Detect which cell encompasses the target text, then output its (x, y) center coordinate. 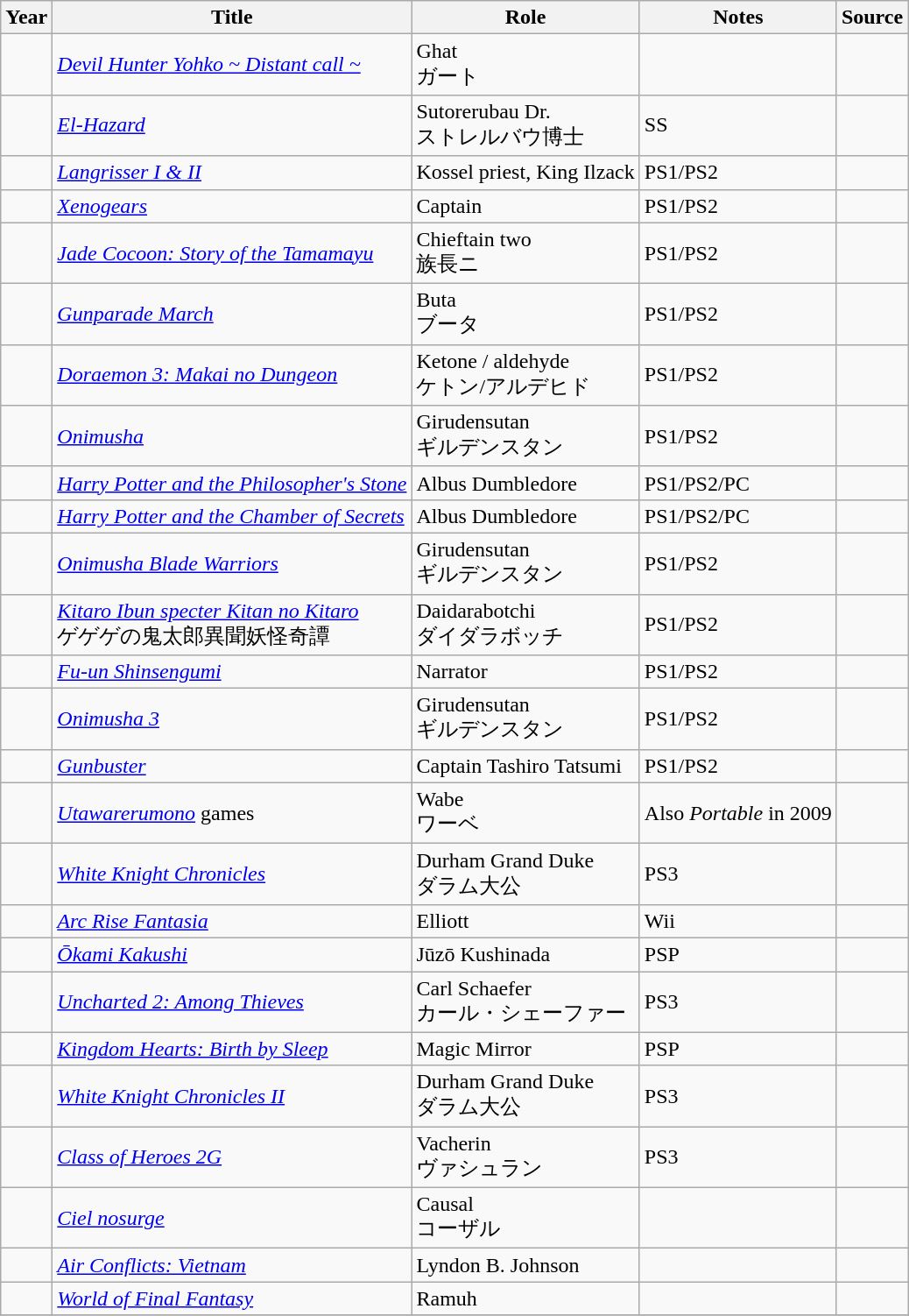
World of Final Fantasy (232, 1298)
Wabeワーベ (525, 813)
Ciel nosurge (232, 1218)
Narrator (525, 672)
Ketone / aldehydeケトン/アルデヒド (525, 375)
El-Hazard (232, 125)
Arc Rise Fantasia (232, 921)
Jade Cocoon: Story of the Tamamayu (232, 253)
Kitaro Ibun specter Kitan no Kitaro ゲゲゲの鬼太郎異聞妖怪奇譚 (232, 625)
SS (737, 125)
Causalコーザル (525, 1218)
Jūzō Kushinada (525, 954)
Gunbuster (232, 766)
Wii (737, 921)
Kossel priest, King Ilzack (525, 173)
Notes (737, 18)
Harry Potter and the Philosopher's Stone (232, 483)
Ramuh (525, 1298)
Gunparade March (232, 315)
Onimusha (232, 436)
Air Conflicts: Vietnam (232, 1265)
Utawarerumono games (232, 813)
Vacherinヴァシュラン (525, 1157)
Title (232, 18)
Sutorerubau Dr.ストレルバウ博士 (525, 125)
White Knight Chronicles (232, 874)
Elliott (525, 921)
Also Portable in 2009 (737, 813)
Uncharted 2: Among Thieves (232, 1001)
Kingdom Hearts: Birth by Sleep (232, 1049)
Doraemon 3: Makai no Dungeon (232, 375)
Fu-un Shinsengumi (232, 672)
White Knight Chronicles II (232, 1096)
Ōkami Kakushi (232, 954)
Role (525, 18)
Carl Schaeferカール・シェーファー (525, 1001)
Devil Hunter Yohko ~ Distant call ~ (232, 65)
Chieftain two族長ニ (525, 253)
Ghatガート (525, 65)
Lyndon B. Johnson (525, 1265)
Langrisser I & II (232, 173)
Magic Mirror (525, 1049)
Captain (525, 206)
Harry Potter and the Chamber of Secrets (232, 516)
Year (26, 18)
Captain Tashiro Tatsumi (525, 766)
Onimusha Blade Warriors (232, 563)
Butaブータ (525, 315)
Daidarabotchiダイダラボッチ (525, 625)
Source (872, 18)
Class of Heroes 2G (232, 1157)
Onimusha 3 (232, 719)
Xenogears (232, 206)
